Search for the cell housing the specified text and yield its [x, y] center coordinate. 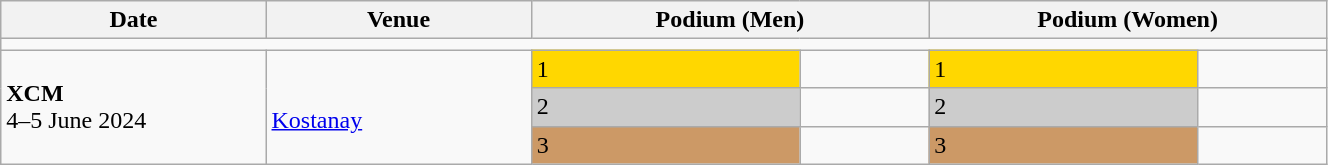
Podium (Women) [1128, 20]
Venue [398, 20]
XCM 4–5 June 2024 [134, 107]
Kostanay [398, 107]
Date [134, 20]
Podium (Men) [730, 20]
